Capture the cell that displays the provided text and extract its (X, Y) central coordinate. 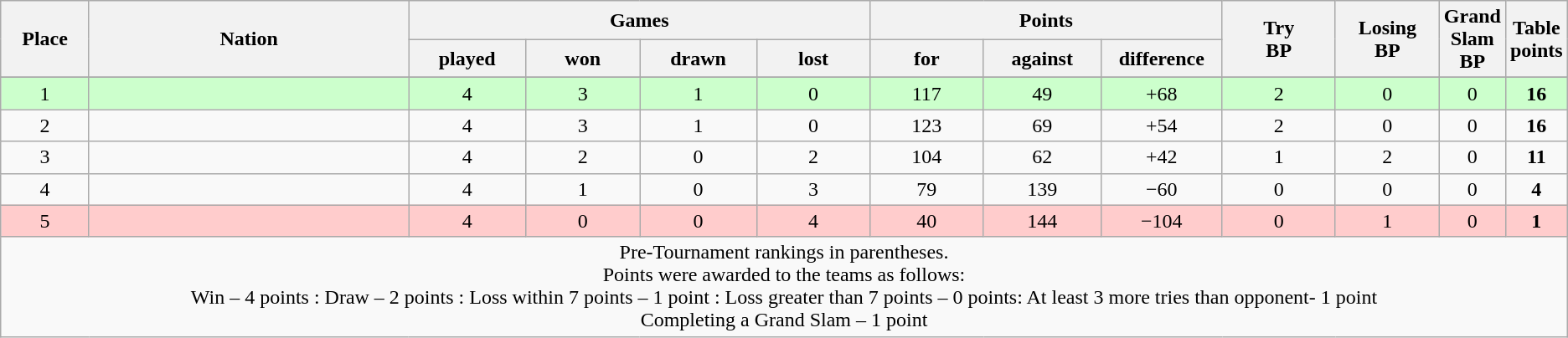
−60 (1161, 189)
49 (1042, 94)
Games (640, 20)
TryBP (1278, 39)
104 (926, 157)
+68 (1161, 94)
Points (1046, 20)
+54 (1161, 125)
won (583, 59)
Place (45, 39)
123 (926, 125)
difference (1161, 59)
Nation (248, 39)
79 (926, 189)
against (1042, 59)
−104 (1161, 221)
117 (926, 94)
+42 (1161, 157)
69 (1042, 125)
139 (1042, 189)
40 (926, 221)
drawn (699, 59)
144 (1042, 221)
played (467, 59)
Grand SlamBP (1473, 39)
lost (812, 59)
11 (1536, 157)
for (926, 59)
LosingBP (1387, 39)
Tablepoints (1536, 39)
5 (45, 221)
62 (1042, 157)
